Return the (X, Y) coordinate for the center point of the cell that contains the specified text.  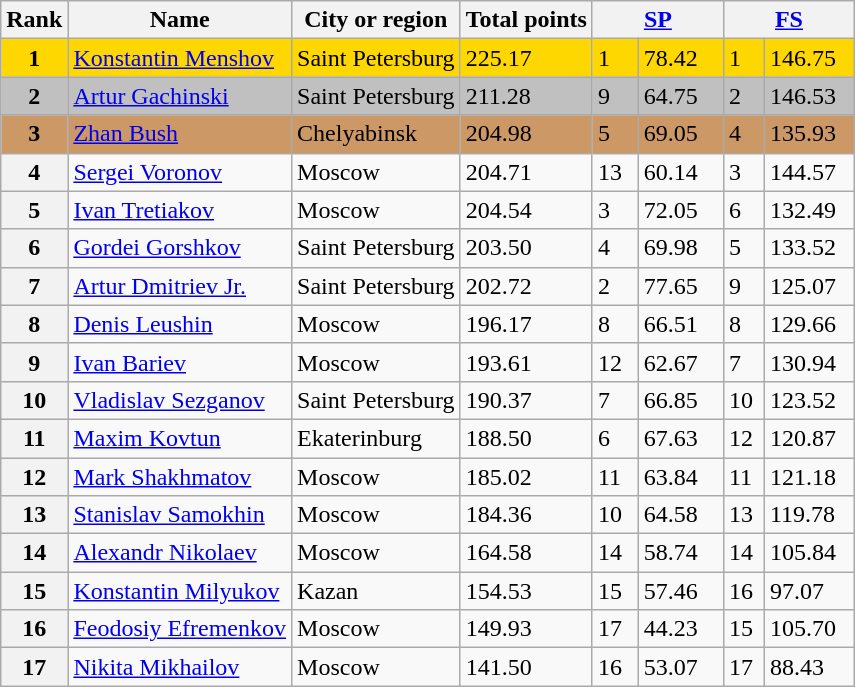
196.17 (526, 324)
105.84 (809, 553)
133.52 (809, 248)
Chelyabinsk (376, 134)
Mark Shakhmatov (180, 477)
141.50 (526, 667)
185.02 (526, 477)
188.50 (526, 438)
78.42 (680, 58)
123.52 (809, 400)
204.98 (526, 134)
Stanislav Samokhin (180, 515)
97.07 (809, 591)
58.74 (680, 553)
119.78 (809, 515)
77.65 (680, 286)
146.53 (809, 96)
Total points (526, 20)
146.75 (809, 58)
225.17 (526, 58)
211.28 (526, 96)
66.51 (680, 324)
Artur Dmitriev Jr. (180, 286)
144.57 (809, 172)
Konstantin Milyukov (180, 591)
66.85 (680, 400)
130.94 (809, 362)
Name (180, 20)
125.07 (809, 286)
67.63 (680, 438)
62.67 (680, 362)
60.14 (680, 172)
Artur Gachinski (180, 96)
203.50 (526, 248)
129.66 (809, 324)
City or region (376, 20)
Ekaterinburg (376, 438)
Sergei Voronov (180, 172)
64.58 (680, 515)
88.43 (809, 667)
Maxim Kovtun (180, 438)
121.18 (809, 477)
120.87 (809, 438)
72.05 (680, 210)
44.23 (680, 629)
Rank (34, 20)
Alexandr Nikolaev (180, 553)
Konstantin Menshov (180, 58)
190.37 (526, 400)
135.93 (809, 134)
Kazan (376, 591)
Vladislav Sezganov (180, 400)
Feodosiy Efremenkov (180, 629)
57.46 (680, 591)
Gordei Gorshkov (180, 248)
Denis Leushin (180, 324)
69.98 (680, 248)
204.71 (526, 172)
Ivan Bariev (180, 362)
154.53 (526, 591)
132.49 (809, 210)
64.75 (680, 96)
184.36 (526, 515)
164.58 (526, 553)
FS (788, 20)
63.84 (680, 477)
204.54 (526, 210)
Zhan Bush (180, 134)
SP (658, 20)
202.72 (526, 286)
193.61 (526, 362)
105.70 (809, 629)
53.07 (680, 667)
69.05 (680, 134)
Ivan Tretiakov (180, 210)
149.93 (526, 629)
Nikita Mikhailov (180, 667)
